Return (x, y) of the center of cell containing provided text 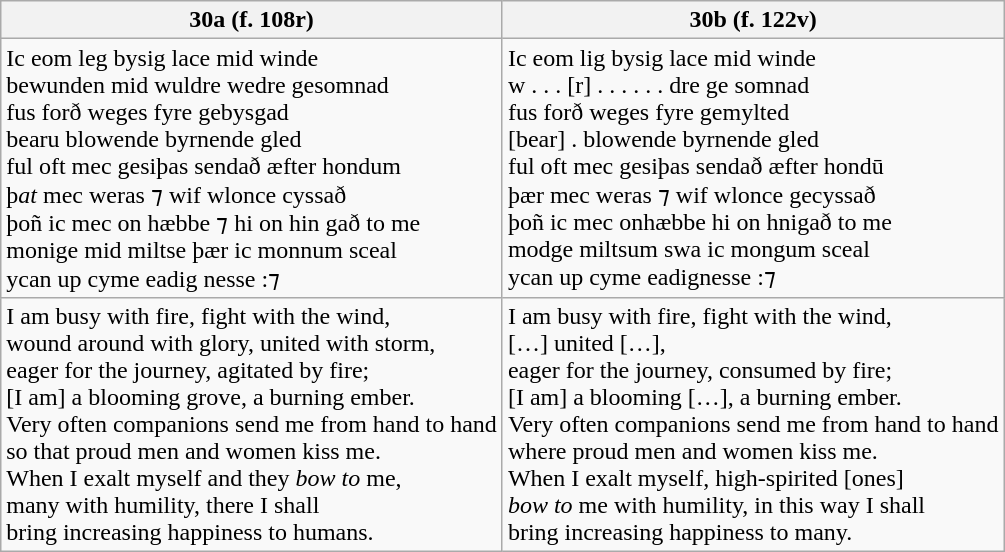
30b (f. 122v) (753, 20)
30a (f. 108r) (252, 20)
